Return the (X, Y) coordinate for the center point of the cell that contains the specified text.  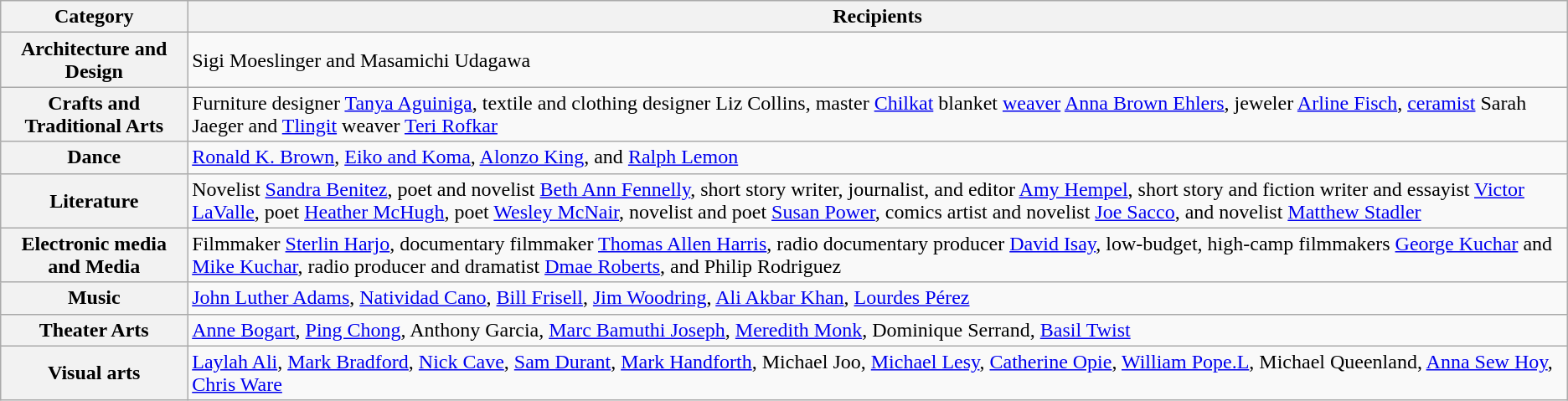
Category (94, 17)
Crafts and Traditional Arts (94, 114)
Sigi Moeslinger and Masamichi Udagawa (878, 60)
Theater Arts (94, 330)
Architecture and Design (94, 60)
Visual arts (94, 373)
Recipients (878, 17)
Electronic media and Media (94, 254)
John Luther Adams, Natividad Cano, Bill Frisell, Jim Woodring, Ali Akbar Khan, Lourdes Pérez (878, 298)
Music (94, 298)
Ronald K. Brown, Eiko and Koma, Alonzo King, and Ralph Lemon (878, 157)
Literature (94, 201)
Dance (94, 157)
Anne Bogart, Ping Chong, Anthony Garcia, Marc Bamuthi Joseph, Meredith Monk, Dominique Serrand, Basil Twist (878, 330)
